Identify which cell holds the provided text, then report its (X, Y) central coordinate. 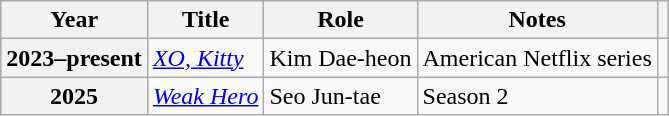
Role (340, 20)
Weak Hero (206, 96)
American Netflix series (537, 58)
Notes (537, 20)
Season 2 (537, 96)
XO, Kitty (206, 58)
Title (206, 20)
2025 (74, 96)
Kim Dae-heon (340, 58)
Seo Jun-tae (340, 96)
2023–present (74, 58)
Year (74, 20)
